Capture the cell that displays the provided text and extract its [X, Y] central coordinate. 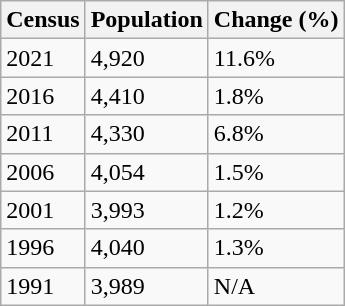
Census [43, 20]
6.8% [276, 134]
3,989 [146, 286]
1.8% [276, 96]
4,410 [146, 96]
3,993 [146, 210]
Population [146, 20]
4,040 [146, 248]
4,054 [146, 172]
1991 [43, 286]
2016 [43, 96]
Change (%) [276, 20]
2006 [43, 172]
1.2% [276, 210]
2011 [43, 134]
11.6% [276, 58]
1.5% [276, 172]
4,330 [146, 134]
2001 [43, 210]
1.3% [276, 248]
N/A [276, 286]
1996 [43, 248]
2021 [43, 58]
4,920 [146, 58]
